Determine the (x, y) coordinate at the center of the cell enclosing the given text.  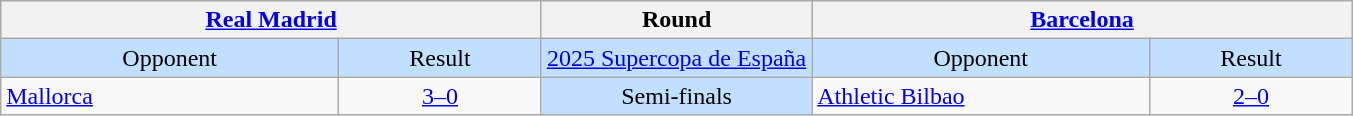
Barcelona (1082, 20)
2–0 (1252, 96)
Mallorca (170, 96)
Semi-finals (676, 96)
3–0 (440, 96)
Round (676, 20)
Athletic Bilbao (981, 96)
Real Madrid (272, 20)
2025 Supercopa de España (676, 58)
